Extract the [x, y] coordinate from the center of the cell holding the provided text.  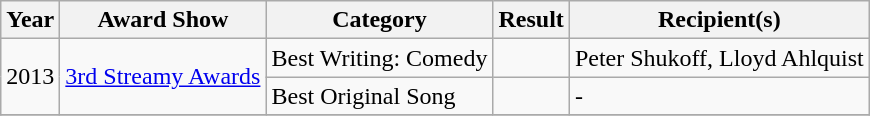
2013 [30, 77]
Award Show [163, 20]
Result [531, 20]
Best Writing: Comedy [380, 58]
Category [380, 20]
- [719, 96]
Peter Shukoff, Lloyd Ahlquist [719, 58]
Recipient(s) [719, 20]
Year [30, 20]
Best Original Song [380, 96]
3rd Streamy Awards [163, 77]
